Find where the given text appears and provide that cell's center as (X, Y) coordinate. 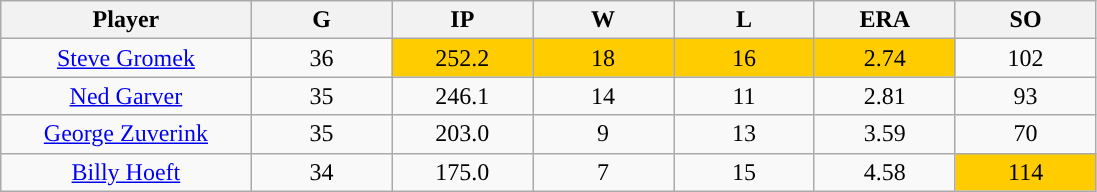
36 (322, 58)
2.81 (884, 96)
Ned Garver (126, 96)
102 (1026, 58)
W (604, 20)
L (744, 20)
3.59 (884, 134)
9 (604, 134)
114 (1026, 172)
175.0 (462, 172)
34 (322, 172)
4.58 (884, 172)
George Zuverink (126, 134)
IP (462, 20)
ERA (884, 20)
203.0 (462, 134)
G (322, 20)
246.1 (462, 96)
70 (1026, 134)
252.2 (462, 58)
Player (126, 20)
11 (744, 96)
14 (604, 96)
16 (744, 58)
15 (744, 172)
Billy Hoeft (126, 172)
2.74 (884, 58)
93 (1026, 96)
13 (744, 134)
18 (604, 58)
7 (604, 172)
SO (1026, 20)
Steve Gromek (126, 58)
